Scan for the cell matching the given text and deliver its (X, Y) coordinate at center. 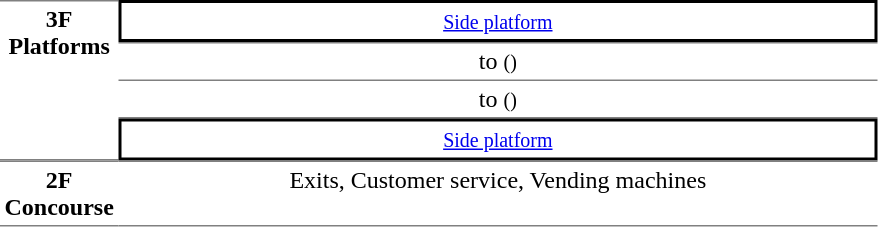
Exits, Customer service, Vending machines (498, 193)
3FPlatforms (59, 80)
2FConcourse (59, 193)
